Search for the cell housing the specified text and yield its [X, Y] center coordinate. 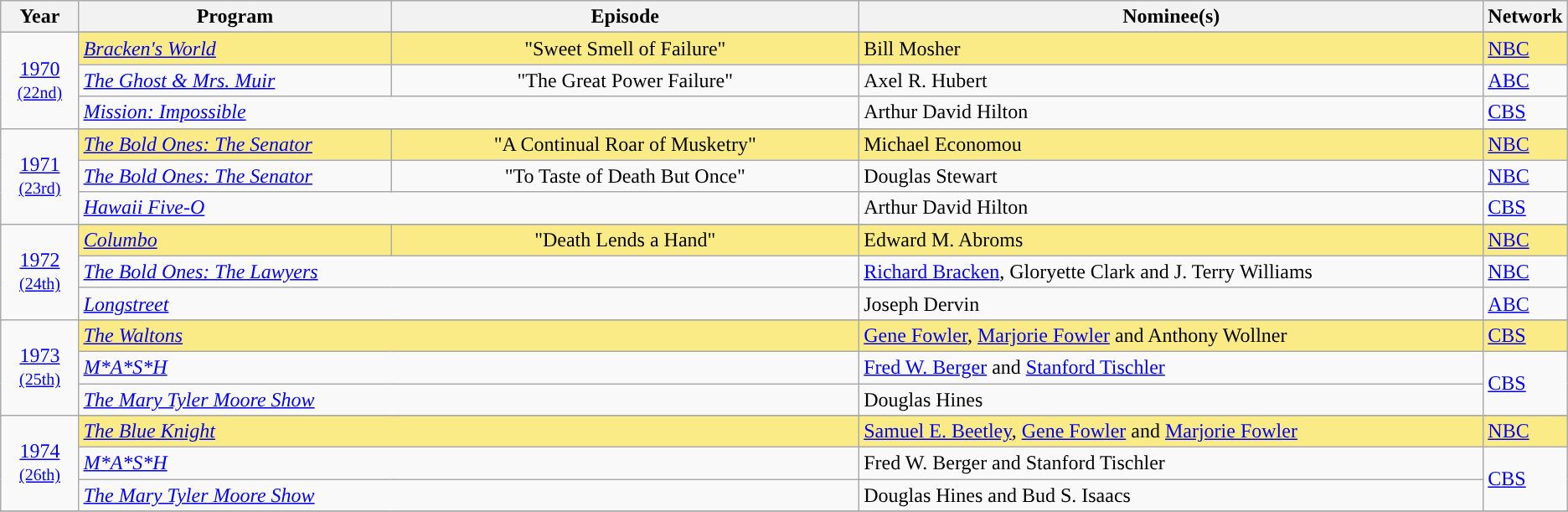
"The Great Power Failure" [625, 80]
Joseph Dervin [1171, 303]
Douglas Hines and Bud S. Isaacs [1171, 495]
Michael Economou [1171, 144]
Hawaii Five-O [469, 208]
1973(25th) [40, 367]
The Waltons [469, 335]
Gene Fowler, Marjorie Fowler and Anthony Wollner [1171, 335]
Mission: Impossible [469, 112]
"A Continual Roar of Musketry" [625, 144]
Axel R. Hubert [1171, 80]
1971(23rd) [40, 176]
The Blue Knight [469, 432]
Program [235, 17]
Douglas Stewart [1171, 176]
Nominee(s) [1171, 17]
Network [1525, 17]
Episode [625, 17]
"Death Lends a Hand" [625, 240]
Douglas Hines [1171, 400]
Richard Bracken, Gloryette Clark and J. Terry Williams [1171, 272]
The Ghost & Mrs. Muir [235, 80]
Edward M. Abroms [1171, 240]
Columbo [235, 240]
"To Taste of Death But Once" [625, 176]
The Bold Ones: The Lawyers [469, 272]
1970(22nd) [40, 80]
1974(26th) [40, 463]
Samuel E. Beetley, Gene Fowler and Marjorie Fowler [1171, 432]
"Sweet Smell of Failure" [625, 49]
Year [40, 17]
Bracken's World [235, 49]
Bill Mosher [1171, 49]
Longstreet [469, 303]
1972(24th) [40, 272]
